Identify which cell holds the provided text, then report its (X, Y) central coordinate. 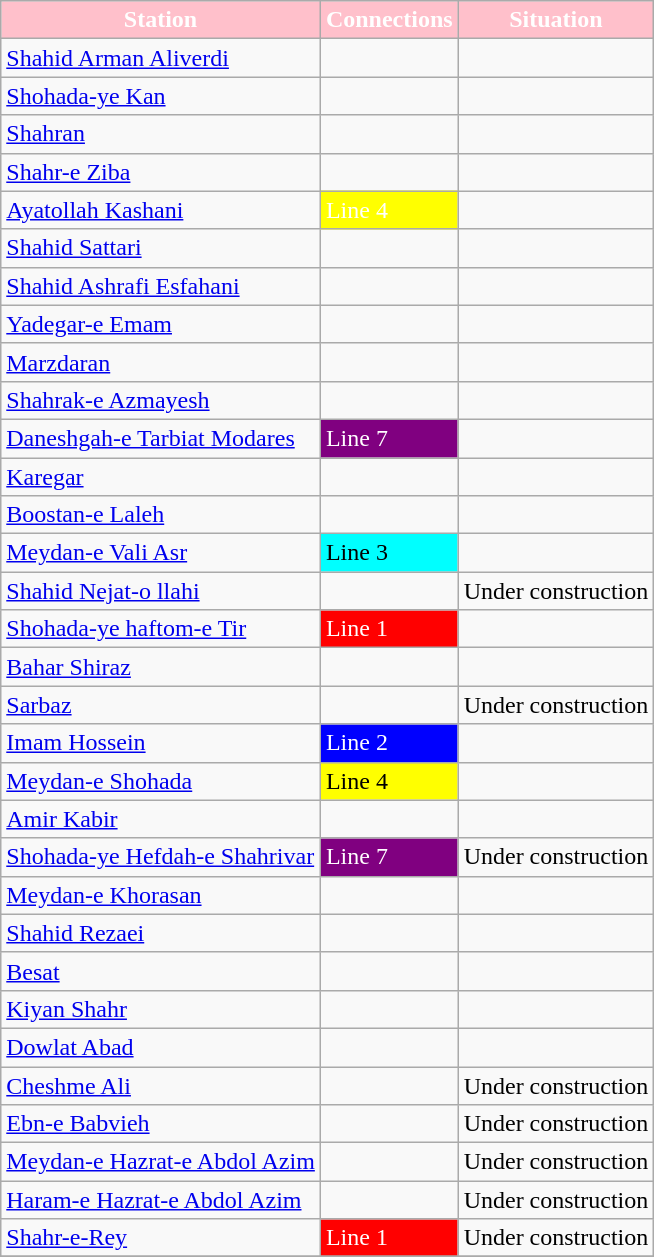
Shohada-ye Hefdah-e Shahrivar (161, 857)
Karegar (161, 477)
Amir Kabir (161, 819)
Shahid Arman Aliverdi (161, 58)
Meydan-e Khorasan (161, 895)
Besat (161, 971)
Shahran (161, 134)
Shahr-e Ziba (161, 172)
Shahrak-e Azmayesh (161, 400)
Connections (389, 20)
Meydan-e Shohada (161, 781)
Shohada-ye haftom-e Tir (161, 629)
Yadegar-e Emam (161, 324)
Ebn-e Babvieh (161, 1124)
Boostan-e Laleh (161, 515)
Shahid Nejat-o llahi (161, 591)
Situation (556, 20)
Shahid Ashrafi Esfahani (161, 286)
Kiyan Shahr (161, 1009)
Meydan-e Hazrat-e Abdol Azim (161, 1162)
Ayatollah Kashani (161, 210)
Meydan-e Vali Asr (161, 553)
Shahr-e-Rey (161, 1238)
Line 3 (389, 553)
Imam Hossein (161, 743)
Bahar Shiraz (161, 667)
Shahid Sattari (161, 248)
Sarbaz (161, 705)
Marzdaran (161, 362)
Shohada-ye Kan (161, 96)
Cheshme Ali (161, 1085)
Shahid Rezaei (161, 933)
Station (161, 20)
Haram-e Hazrat-e Abdol Azim (161, 1200)
Line 2 (389, 743)
Dowlat Abad (161, 1047)
Daneshgah-e Tarbiat Modares (161, 438)
